Determine the [x, y] coordinate at the center of the cell enclosing the given text.  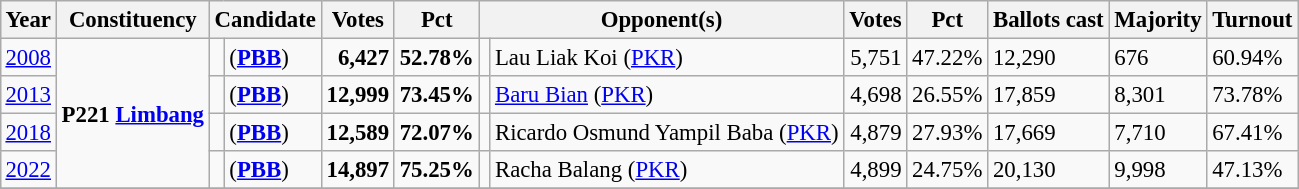
5,751 [876, 57]
2013 [28, 95]
27.93% [948, 133]
6,427 [358, 57]
60.94% [1252, 57]
17,669 [1048, 133]
676 [1158, 57]
52.78% [436, 57]
9,998 [1158, 170]
Ballots cast [1048, 20]
75.25% [436, 170]
20,130 [1048, 170]
Baru Bian (PKR) [667, 95]
4,899 [876, 170]
Candidate [265, 20]
Racha Balang (PKR) [667, 170]
4,879 [876, 133]
24.75% [948, 170]
14,897 [358, 170]
73.45% [436, 95]
Ricardo Osmund Yampil Baba (PKR) [667, 133]
72.07% [436, 133]
Year [28, 20]
26.55% [948, 95]
17,859 [1048, 95]
12,589 [358, 133]
4,698 [876, 95]
2018 [28, 133]
2022 [28, 170]
73.78% [1252, 95]
47.13% [1252, 170]
P221 Limbang [132, 113]
67.41% [1252, 133]
12,290 [1048, 57]
2008 [28, 57]
7,710 [1158, 133]
Lau Liak Koi (PKR) [667, 57]
47.22% [948, 57]
Majority [1158, 20]
Turnout [1252, 20]
Opponent(s) [662, 20]
12,999 [358, 95]
Constituency [132, 20]
8,301 [1158, 95]
